From the cell containing the given text, extract its center point as [X, Y] coordinate. 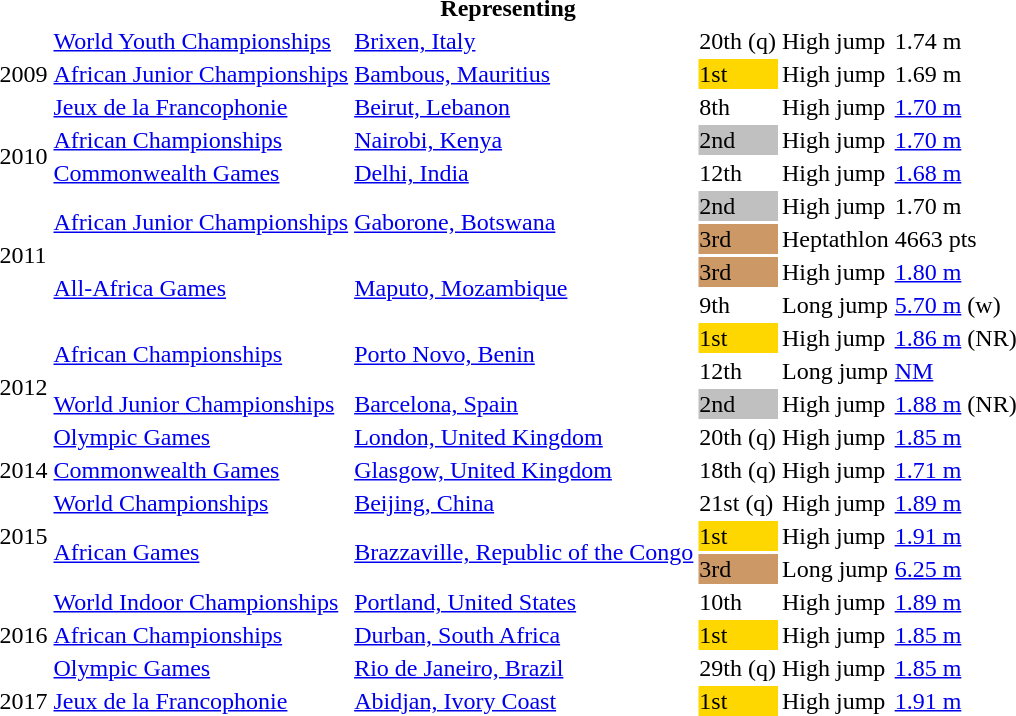
World Championships [201, 503]
8th [738, 107]
Brazzaville, Republic of the Congo [524, 552]
Bambous, Mauritius [524, 74]
9th [738, 305]
Glasgow, United Kingdom [524, 470]
Rio de Janeiro, Brazil [524, 668]
18th (q) [738, 470]
Beirut, Lebanon [524, 107]
29th (q) [738, 668]
21st (q) [738, 503]
Maputo, Mozambique [524, 288]
All-Africa Games [201, 288]
Abidjan, Ivory Coast [524, 701]
African Games [201, 552]
Barcelona, Spain [524, 404]
World Youth Championships [201, 41]
London, United Kingdom [524, 437]
World Indoor Championships [201, 602]
Durban, South Africa [524, 635]
Heptathlon [836, 239]
Gaborone, Botswana [524, 222]
Delhi, India [524, 173]
Portland, United States [524, 602]
World Junior Championships [201, 404]
Nairobi, Kenya [524, 140]
Porto Novo, Benin [524, 354]
Brixen, Italy [524, 41]
Beijing, China [524, 503]
10th [738, 602]
